From the cell containing the given text, extract its center point as (x, y) coordinate. 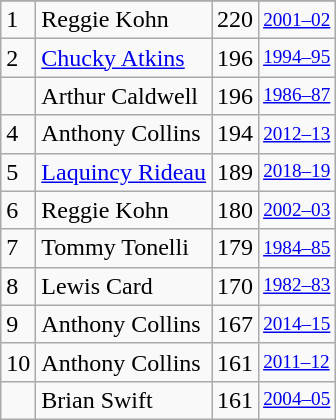
Arthur Caldwell (124, 96)
1 (18, 20)
7 (18, 248)
Laquincy Rideau (124, 172)
170 (236, 286)
1984–85 (297, 248)
2018–19 (297, 172)
Chucky Atkins (124, 58)
5 (18, 172)
180 (236, 210)
Lewis Card (124, 286)
4 (18, 134)
Tommy Tonelli (124, 248)
179 (236, 248)
2001–02 (297, 20)
2002–03 (297, 210)
189 (236, 172)
2014–15 (297, 324)
2 (18, 58)
2004–05 (297, 400)
10 (18, 362)
194 (236, 134)
6 (18, 210)
1994–95 (297, 58)
9 (18, 324)
167 (236, 324)
Brian Swift (124, 400)
8 (18, 286)
220 (236, 20)
2011–12 (297, 362)
1986–87 (297, 96)
2012–13 (297, 134)
1982–83 (297, 286)
